Determine the (x, y) coordinate at the center of the cell enclosing the given text.  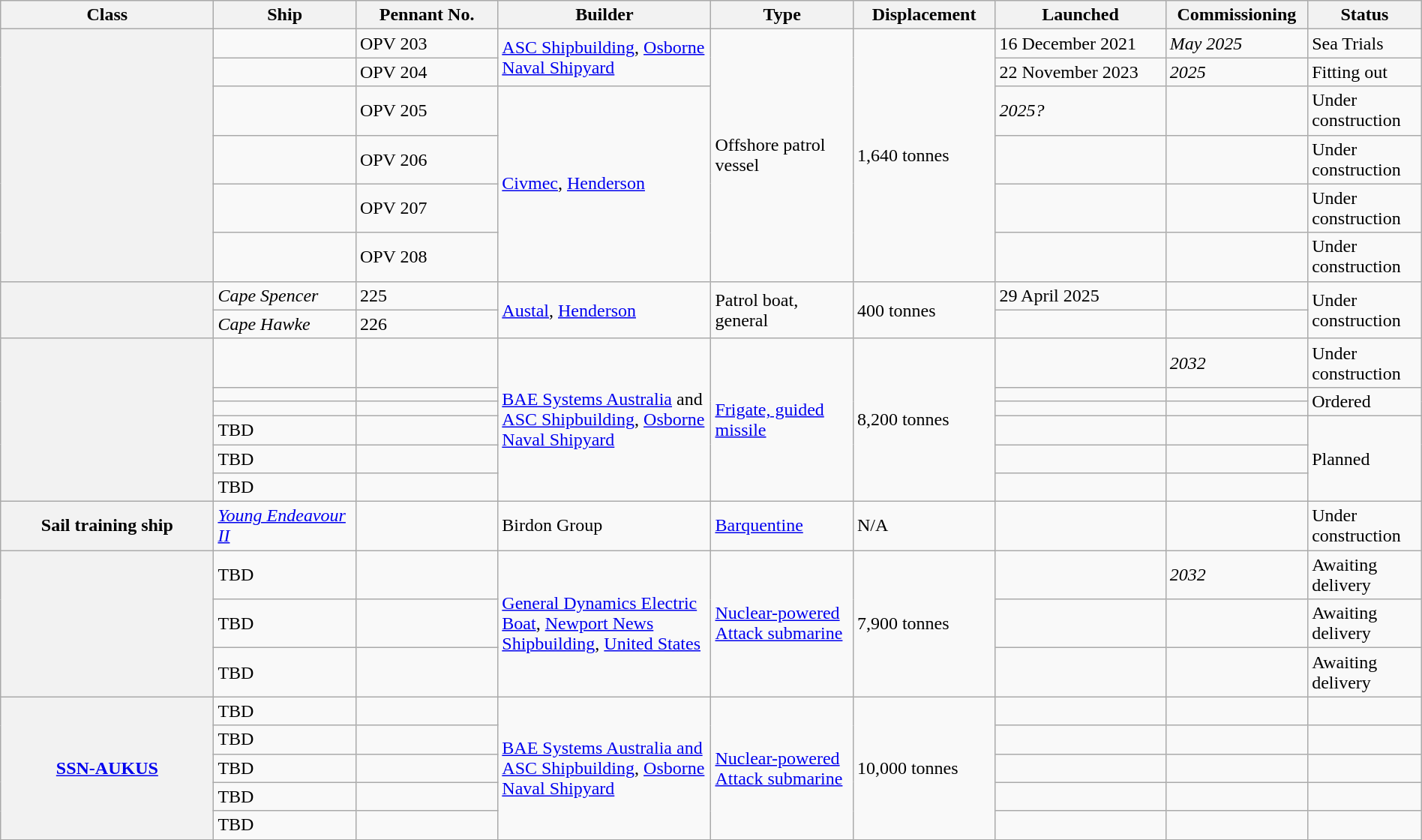
10,000 tonnes (924, 768)
Sail training ship (107, 526)
Commissioning (1236, 15)
May 2025 (1236, 43)
ASC Shipbuilding, Osborne Naval Shipyard (604, 58)
Ship (285, 15)
Pennant No. (426, 15)
N/A (924, 526)
29 April 2025 (1080, 295)
2025 (1236, 72)
7,900 tonnes (924, 624)
Patrol boat, general (781, 310)
OPV 207 (426, 208)
225 (426, 295)
OPV 208 (426, 256)
22 November 2023 (1080, 72)
Civmec, Henderson (604, 184)
Sea Trials (1365, 43)
Young Endeavour II (285, 526)
General Dynamics Electric Boat, Newport News Shipbuilding, United States (604, 624)
Cape Spencer (285, 295)
400 tonnes (924, 310)
SSN-AUKUS (107, 768)
1,640 tonnes (924, 155)
OPV 203 (426, 43)
2025? (1080, 111)
8,200 tonnes (924, 420)
Status (1365, 15)
Fitting out (1365, 72)
Birdon Group (604, 526)
OPV 205 (426, 111)
Barquentine (781, 526)
Displacement (924, 15)
Ordered (1365, 401)
OPV 204 (426, 72)
226 (426, 324)
OPV 206 (426, 159)
Frigate, guided missile (781, 420)
Launched (1080, 15)
Class (107, 15)
Builder (604, 15)
Planned (1365, 458)
16 December 2021 (1080, 43)
Offshore patrol vessel (781, 155)
Type (781, 15)
Austal, Henderson (604, 310)
Cape Hawke (285, 324)
